Scan for the cell matching the given text and deliver its [x, y] coordinate at center. 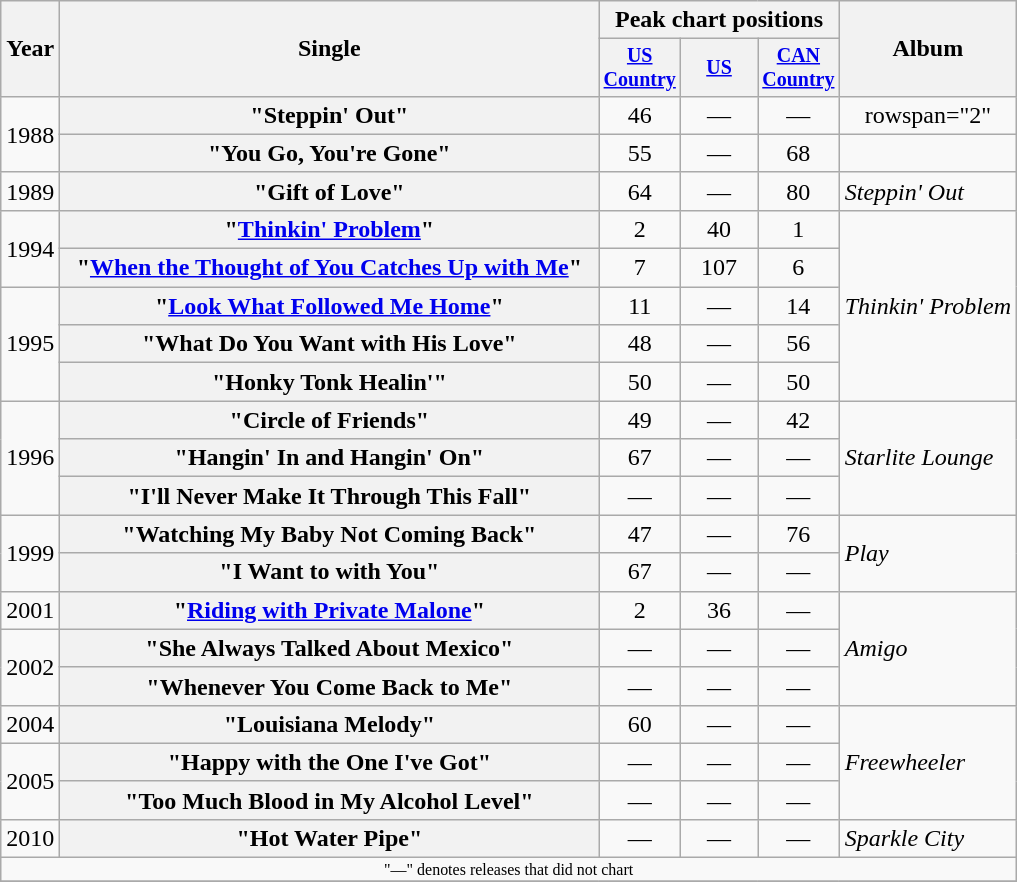
36 [720, 610]
2005 [30, 781]
64 [640, 191]
47 [640, 534]
42 [799, 420]
1 [799, 229]
"Louisiana Melody" [330, 724]
"Watching My Baby Not Coming Back" [330, 534]
"I Want to with You" [330, 572]
CAN Country [799, 68]
68 [799, 153]
6 [799, 268]
Single [330, 49]
2004 [30, 724]
"Too Much Blood in My Alcohol Level" [330, 800]
"—" denotes releases that did not chart [509, 870]
Starlite Lounge [928, 458]
55 [640, 153]
"I'll Never Make It Through This Fall" [330, 496]
1999 [30, 553]
"What Do You Want with His Love" [330, 344]
Peak chart positions [719, 20]
107 [720, 268]
14 [799, 306]
Amigo [928, 648]
"Hot Water Pipe" [330, 838]
Play [928, 553]
Year [30, 49]
40 [720, 229]
Album [928, 49]
"When the Thought of You Catches Up with Me" [330, 268]
49 [640, 420]
2001 [30, 610]
11 [640, 306]
1995 [30, 344]
1994 [30, 248]
"Gift of Love" [330, 191]
76 [799, 534]
"Thinkin' Problem" [330, 229]
"Circle of Friends" [330, 420]
"Look What Followed Me Home" [330, 306]
"Happy with the One I've Got" [330, 762]
Thinkin' Problem [928, 305]
rowspan="2" [928, 115]
56 [799, 344]
"She Always Talked About Mexico" [330, 648]
80 [799, 191]
"Steppin' Out" [330, 115]
"Honky Tonk Healin'" [330, 382]
2010 [30, 838]
2002 [30, 667]
1989 [30, 191]
US [720, 68]
"Whenever You Come Back to Me" [330, 686]
60 [640, 724]
Freewheeler [928, 762]
1988 [30, 134]
Sparkle City [928, 838]
1996 [30, 458]
US Country [640, 68]
46 [640, 115]
Steppin' Out [928, 191]
48 [640, 344]
"Hangin' In and Hangin' On" [330, 458]
"Riding with Private Malone" [330, 610]
7 [640, 268]
"You Go, You're Gone" [330, 153]
